Identify which cell holds the provided text, then report its [x, y] central coordinate. 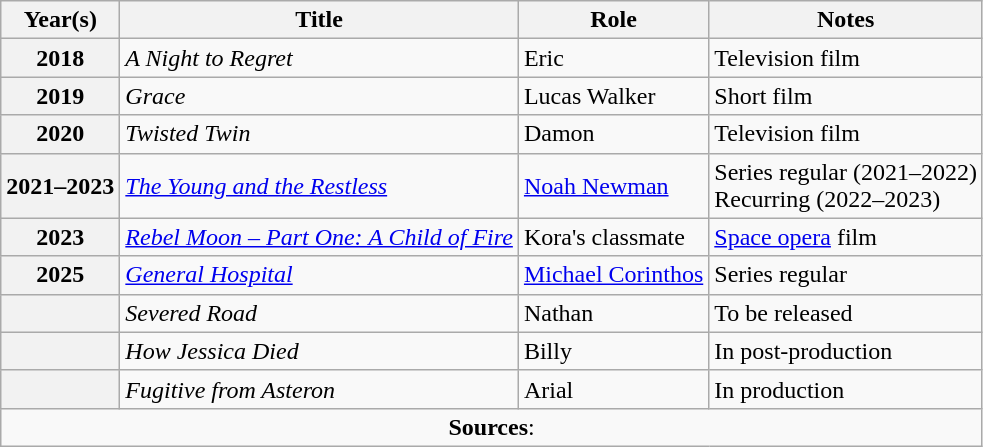
Series regular (2021–2022) Recurring (2022–2023) [846, 186]
Role [613, 20]
Year(s) [60, 20]
A Night to Regret [320, 58]
Sources: [492, 427]
Twisted Twin [320, 134]
Title [320, 20]
Rebel Moon – Part One: A Child of Fire [320, 237]
The Young and the Restless [320, 186]
2023 [60, 237]
Series regular [846, 275]
Michael Corinthos [613, 275]
Space opera film [846, 237]
2020 [60, 134]
General Hospital [320, 275]
Eric [613, 58]
To be released [846, 313]
Fugitive from Asteron [320, 389]
Arial [613, 389]
Short film [846, 96]
Kora's classmate [613, 237]
2019 [60, 96]
In production [846, 389]
2021–2023 [60, 186]
Billy [613, 351]
Nathan [613, 313]
In post-production [846, 351]
2025 [60, 275]
Severed Road [320, 313]
2018 [60, 58]
Notes [846, 20]
Noah Newman [613, 186]
Damon [613, 134]
Grace [320, 96]
Lucas Walker [613, 96]
How Jessica Died [320, 351]
